Identify which cell holds the provided text, then report its (X, Y) central coordinate. 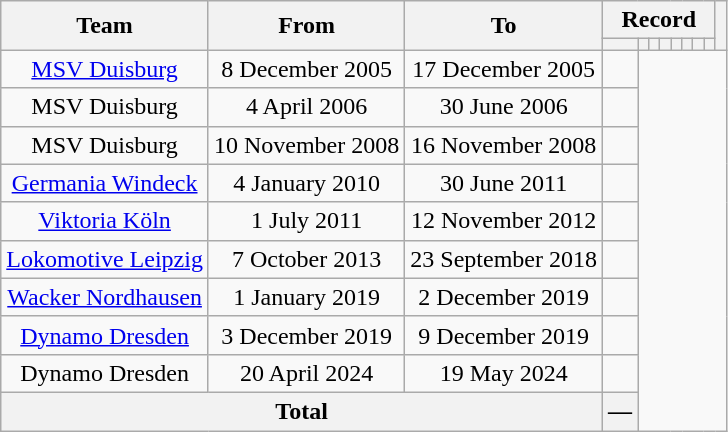
Viktoria Köln (105, 221)
From (306, 26)
17 December 2005 (504, 69)
1 July 2011 (306, 221)
20 April 2024 (306, 373)
Wacker Nordhausen (105, 297)
Germania Windeck (105, 183)
10 November 2008 (306, 145)
9 December 2019 (504, 335)
1 January 2019 (306, 297)
Record (658, 20)
12 November 2012 (504, 221)
Lokomotive Leipzig (105, 259)
3 December 2019 (306, 335)
4 April 2006 (306, 107)
16 November 2008 (504, 145)
To (504, 26)
Total (302, 411)
4 January 2010 (306, 183)
— (620, 411)
30 June 2011 (504, 183)
19 May 2024 (504, 373)
8 December 2005 (306, 69)
30 June 2006 (504, 107)
23 September 2018 (504, 259)
7 October 2013 (306, 259)
2 December 2019 (504, 297)
Team (105, 26)
